Determine the (X, Y) coordinate at the center of the cell enclosing the given text.  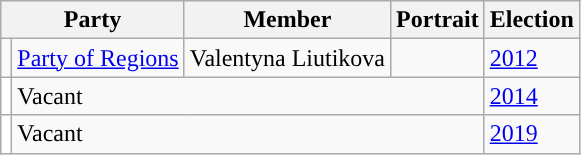
Valentyna Liutikova (287, 58)
Member (287, 20)
Party of Regions (98, 58)
Party (92, 20)
2012 (532, 58)
Portrait (438, 20)
2019 (532, 134)
2014 (532, 96)
Election (532, 20)
